Provide the (X, Y) coordinate of the cell's center where the given text is located.  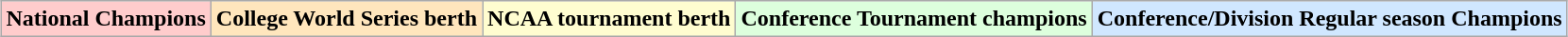
National Champions (106, 19)
College World Series berth (346, 19)
Conference/Division Regular season Champions (1330, 19)
NCAA tournament berth (609, 19)
Conference Tournament champions (914, 19)
